Search for the cell housing the specified text and yield its (x, y) center coordinate. 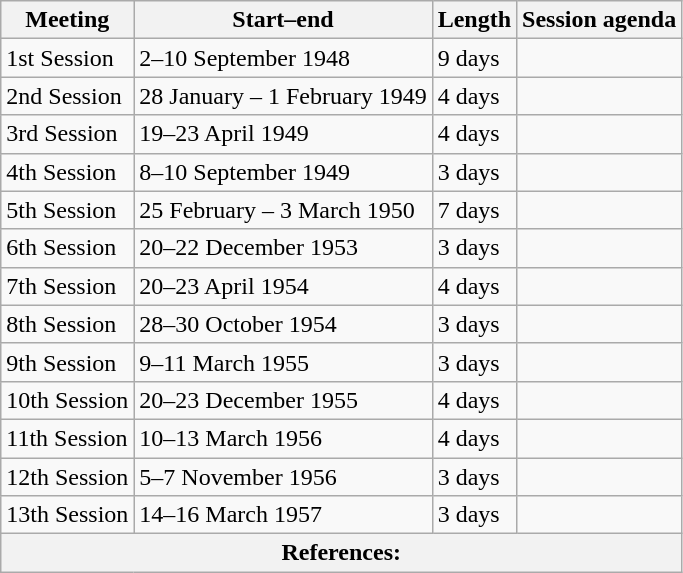
Session agenda (600, 20)
5th Session (68, 210)
7th Session (68, 286)
11th Session (68, 438)
25 February – 3 March 1950 (283, 210)
9th Session (68, 362)
20–23 December 1955 (283, 400)
3rd Session (68, 134)
8–10 September 1949 (283, 172)
12th Session (68, 477)
9–11 March 1955 (283, 362)
2–10 September 1948 (283, 58)
1st Session (68, 58)
References: (342, 553)
10th Session (68, 400)
2nd Session (68, 96)
28 January – 1 February 1949 (283, 96)
5–7 November 1956 (283, 477)
10–13 March 1956 (283, 438)
8th Session (68, 324)
13th Session (68, 515)
4th Session (68, 172)
Meeting (68, 20)
28–30 October 1954 (283, 324)
7 days (474, 210)
19–23 April 1949 (283, 134)
14–16 March 1957 (283, 515)
Start–end (283, 20)
20–22 December 1953 (283, 248)
6th Session (68, 248)
20–23 April 1954 (283, 286)
Length (474, 20)
9 days (474, 58)
